Capture the cell that displays the provided text and extract its [x, y] central coordinate. 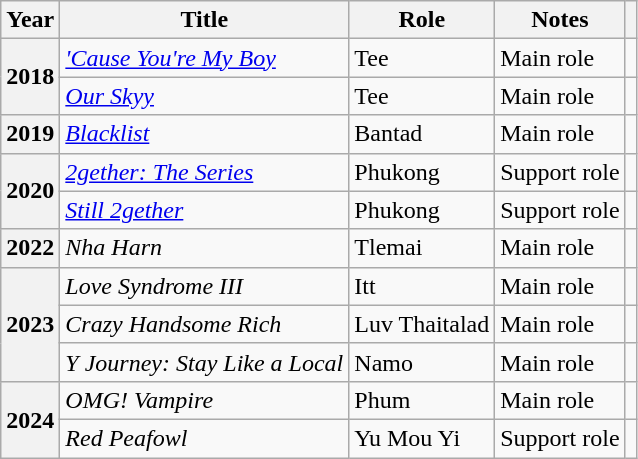
Love Syndrome III [204, 286]
OMG! Vampire [204, 400]
2023 [30, 324]
2019 [30, 134]
Y Journey: Stay Like a Local [204, 362]
Our Skyy [204, 96]
Bantad [422, 134]
Itt [422, 286]
Role [422, 20]
Crazy Handsome Rich [204, 324]
Phum [422, 400]
Still 2gether [204, 210]
Yu Mou Yi [422, 438]
2022 [30, 248]
2024 [30, 419]
Red Peafowl [204, 438]
'Cause You're My Boy [204, 58]
Blacklist [204, 134]
Tlemai [422, 248]
2018 [30, 77]
Year [30, 20]
Notes [560, 20]
Nha Harn [204, 248]
2020 [30, 191]
Title [204, 20]
Namo [422, 362]
Luv Thaitalad [422, 324]
2gether: The Series [204, 172]
